Capture the cell that displays the provided text and extract its [X, Y] central coordinate. 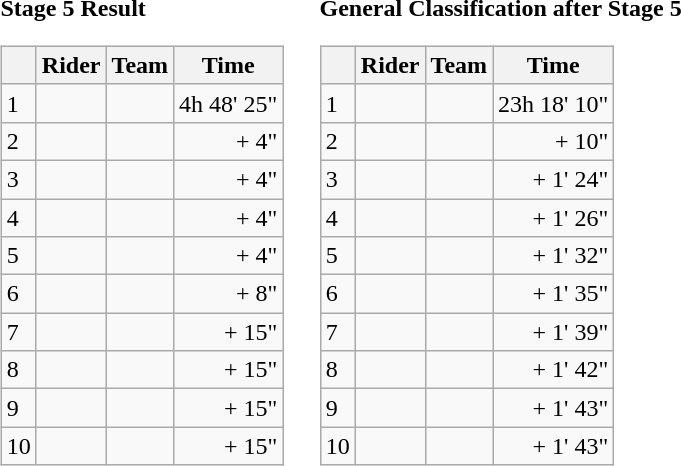
+ 1' 35" [554, 294]
+ 10" [554, 141]
+ 1' 32" [554, 256]
+ 1' 39" [554, 332]
+ 8" [228, 294]
+ 1' 42" [554, 370]
+ 1' 26" [554, 217]
4h 48' 25" [228, 103]
+ 1' 24" [554, 179]
23h 18' 10" [554, 103]
